Find where the given text appears and provide that cell's center as (x, y) coordinate. 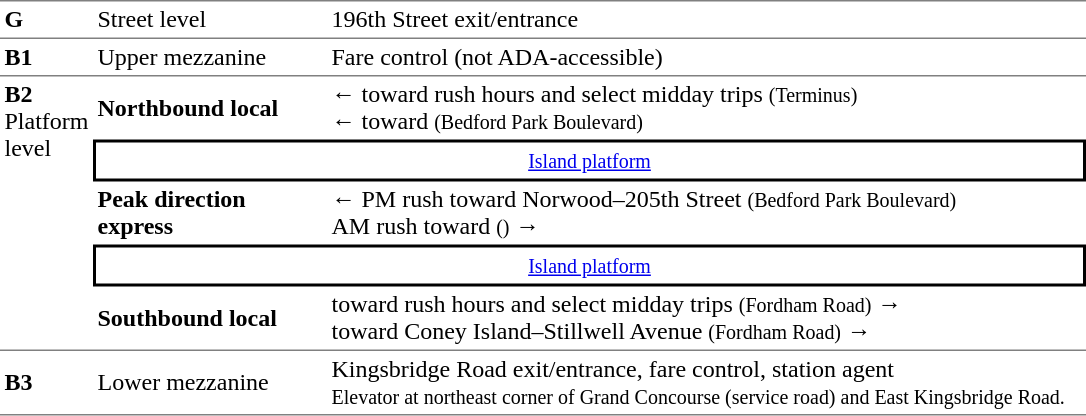
Peak direction express (210, 214)
Fare control (not ADA-accessible) (706, 57)
B2Platform level (46, 213)
B3 (46, 383)
Southbound local (210, 318)
Street level (210, 19)
Lower mezzanine (210, 383)
Upper mezzanine (210, 57)
G (46, 19)
← PM rush toward Norwood–205th Street (Bedford Park Boulevard) AM rush toward () → (706, 214)
Kingsbridge Road exit/entrance, fare control, station agent Elevator at northeast corner of Grand Concourse (service road) and East Kingsbridge Road. (706, 383)
B1 (46, 57)
196th Street exit/entrance (706, 19)
toward rush hours and select midday trips (Fordham Road) → toward Coney Island–Stillwell Avenue (Fordham Road) → (706, 318)
← toward rush hours and select midday trips (Terminus)← toward (Bedford Park Boulevard) (706, 107)
Northbound local (210, 107)
